Locate the cell with the specified text and output its [X, Y] center coordinate. 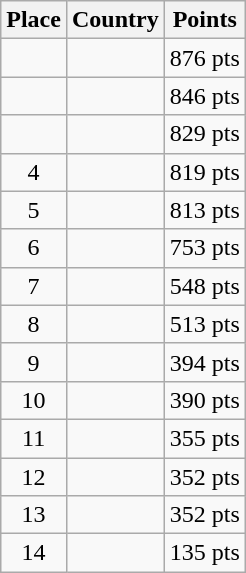
12 [34, 477]
548 pts [204, 286]
819 pts [204, 172]
753 pts [204, 248]
13 [34, 515]
394 pts [204, 362]
829 pts [204, 134]
8 [34, 324]
4 [34, 172]
355 pts [204, 438]
Country [115, 20]
7 [34, 286]
5 [34, 210]
9 [34, 362]
10 [34, 400]
Place [34, 20]
513 pts [204, 324]
Points [204, 20]
846 pts [204, 96]
813 pts [204, 210]
11 [34, 438]
135 pts [204, 553]
876 pts [204, 58]
14 [34, 553]
6 [34, 248]
390 pts [204, 400]
